Find where the given text appears and provide that cell's center as [x, y] coordinate. 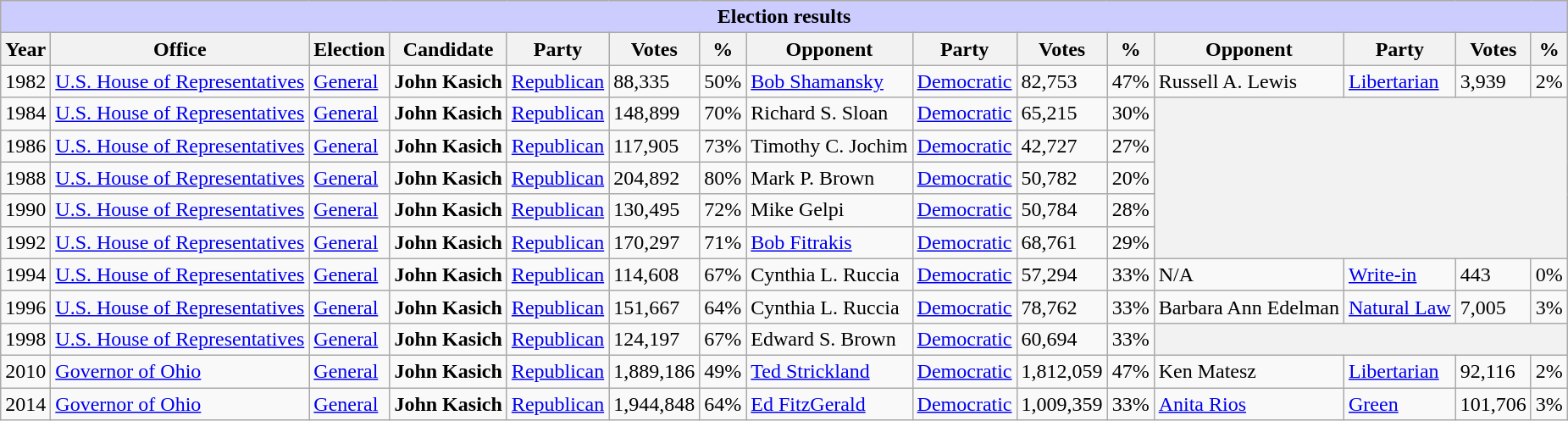
71% [723, 242]
82,753 [1062, 81]
27% [1130, 146]
117,905 [654, 146]
Election [349, 49]
Year [25, 49]
170,297 [654, 242]
2010 [25, 371]
Office [180, 49]
78,762 [1062, 307]
N/A [1249, 274]
50,782 [1062, 178]
Natural Law [1399, 307]
88,335 [654, 81]
65,215 [1062, 114]
1982 [25, 81]
1988 [25, 178]
Ken Matesz [1249, 371]
1992 [25, 242]
30% [1130, 114]
57,294 [1062, 274]
Bob Fitrakis [829, 242]
Ted Strickland [829, 371]
3,939 [1493, 81]
70% [723, 114]
148,899 [654, 114]
60,694 [1062, 339]
1,889,186 [654, 371]
73% [723, 146]
0% [1549, 274]
Anita Rios [1249, 404]
Election results [784, 17]
1,812,059 [1062, 371]
20% [1130, 178]
Mike Gelpi [829, 210]
Richard S. Sloan [829, 114]
1,009,359 [1062, 404]
1994 [25, 274]
80% [723, 178]
443 [1493, 274]
130,495 [654, 210]
Bob Shamansky [829, 81]
50,784 [1062, 210]
Russell A. Lewis [1249, 81]
49% [723, 371]
Write-in [1399, 274]
50% [723, 81]
7,005 [1493, 307]
2014 [25, 404]
151,667 [654, 307]
1990 [25, 210]
68,761 [1062, 242]
1996 [25, 307]
Green [1399, 404]
29% [1130, 242]
1984 [25, 114]
28% [1130, 210]
114,608 [654, 274]
1986 [25, 146]
42,727 [1062, 146]
72% [723, 210]
1998 [25, 339]
Edward S. Brown [829, 339]
Timothy C. Jochim [829, 146]
Candidate [448, 49]
92,116 [1493, 371]
Mark P. Brown [829, 178]
Barbara Ann Edelman [1249, 307]
1,944,848 [654, 404]
101,706 [1493, 404]
124,197 [654, 339]
204,892 [654, 178]
Ed FitzGerald [829, 404]
